Find where the given text appears and provide that cell's center as [X, Y] coordinate. 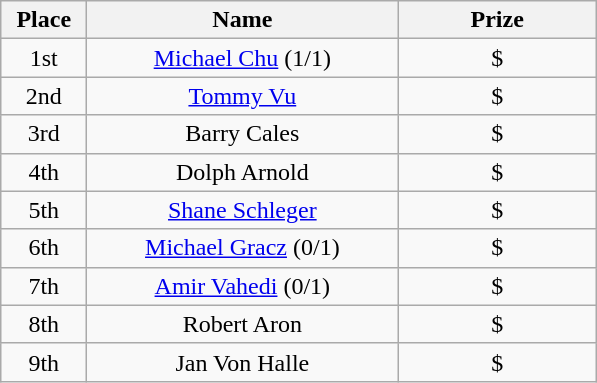
Shane Schleger [242, 210]
6th [44, 248]
4th [44, 172]
Tommy Vu [242, 96]
Amir Vahedi (0/1) [242, 286]
3rd [44, 134]
Michael Gracz (0/1) [242, 248]
2nd [44, 96]
Barry Cales [242, 134]
Jan Von Halle [242, 362]
Prize [498, 20]
Michael Chu (1/1) [242, 58]
8th [44, 324]
9th [44, 362]
1st [44, 58]
5th [44, 210]
Place [44, 20]
Name [242, 20]
Dolph Arnold [242, 172]
Robert Aron [242, 324]
7th [44, 286]
